Return [X, Y] of the center of cell containing provided text 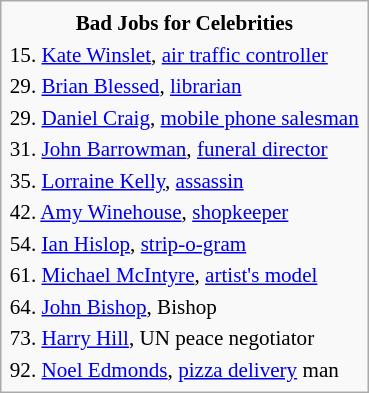
29. Daniel Craig, mobile phone salesman [184, 117]
31. John Barrowman, funeral director [184, 149]
54. Ian Hislop, strip-o-gram [184, 243]
29. Brian Blessed, librarian [184, 86]
15. Kate Winslet, air traffic controller [184, 54]
Bad Jobs for Celebrities [184, 23]
64. John Bishop, Bishop [184, 306]
73. Harry Hill, UN peace negotiator [184, 338]
61. Michael McIntyre, artist's model [184, 275]
42. Amy Winehouse, shopkeeper [184, 212]
35. Lorraine Kelly, assassin [184, 180]
92. Noel Edmonds, pizza delivery man [184, 369]
